Output the [X, Y] coordinate of the center of the cell containing the given text.  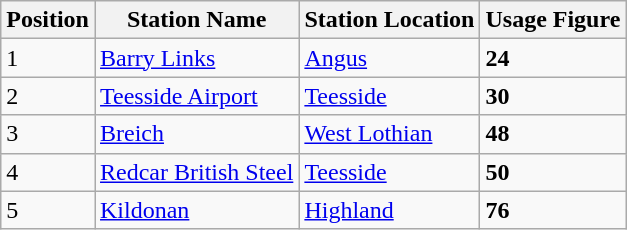
3 [48, 134]
Breich [196, 134]
30 [553, 96]
Highland [390, 210]
1 [48, 58]
48 [553, 134]
5 [48, 210]
Usage Figure [553, 20]
Station Location [390, 20]
Position [48, 20]
Barry Links [196, 58]
Teesside Airport [196, 96]
50 [553, 172]
4 [48, 172]
24 [553, 58]
West Lothian [390, 134]
76 [553, 210]
Redcar British Steel [196, 172]
Station Name [196, 20]
Kildonan [196, 210]
Angus [390, 58]
2 [48, 96]
